From the cell containing the given text, extract its center point as [x, y] coordinate. 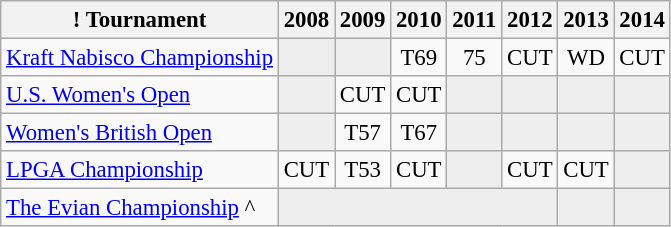
2012 [530, 20]
2011 [474, 20]
U.S. Women's Open [140, 95]
2009 [363, 20]
75 [474, 58]
T67 [419, 133]
2014 [642, 20]
T69 [419, 58]
T53 [363, 170]
2013 [586, 20]
WD [586, 58]
2008 [306, 20]
! Tournament [140, 20]
Kraft Nabisco Championship [140, 58]
T57 [363, 133]
2010 [419, 20]
LPGA Championship [140, 170]
The Evian Championship ^ [140, 208]
Women's British Open [140, 133]
